Identify which cell holds the provided text, then report its (x, y) central coordinate. 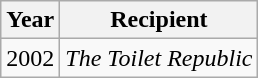
The Toilet Republic (159, 58)
2002 (30, 58)
Recipient (159, 20)
Year (30, 20)
